Identify which cell holds the provided text, then report its (x, y) central coordinate. 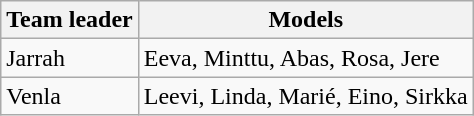
Jarrah (70, 58)
Eeva, Minttu, Abas, Rosa, Jere (306, 58)
Leevi, Linda, Marié, Eino, Sirkka (306, 96)
Team leader (70, 20)
Venla (70, 96)
Models (306, 20)
